From the cell containing the given text, extract its center point as [x, y] coordinate. 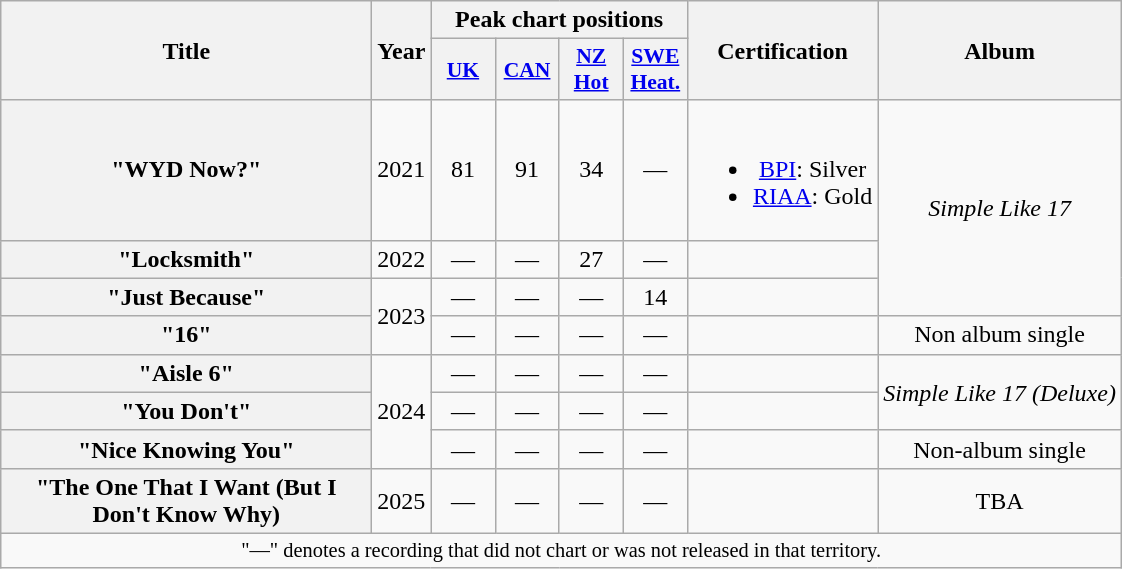
Simple Like 17 (Deluxe) [1000, 392]
Simple Like 17 [1000, 208]
"WYD Now?" [186, 170]
Non-album single [1000, 449]
CAN [527, 70]
81 [463, 170]
"Just Because" [186, 297]
BPI: SilverRIAA: Gold [782, 170]
"16" [186, 335]
UK [463, 70]
"Locksmith" [186, 259]
2021 [402, 170]
Peak chart positions [559, 20]
91 [527, 170]
"Aisle 6" [186, 373]
Certification [782, 50]
Non album single [1000, 335]
2022 [402, 259]
Title [186, 50]
34 [591, 170]
14 [655, 297]
27 [591, 259]
"The One That I Want (But I Don't Know Why) [186, 500]
2024 [402, 411]
"—" denotes a recording that did not chart or was not released in that territory. [562, 550]
Year [402, 50]
"You Don't" [186, 411]
2023 [402, 316]
2025 [402, 500]
TBA [1000, 500]
Album [1000, 50]
"Nice Knowing You" [186, 449]
NZHot [591, 70]
SWEHeat. [655, 70]
